Provide the (X, Y) coordinate of the cell's center where the given text is located.  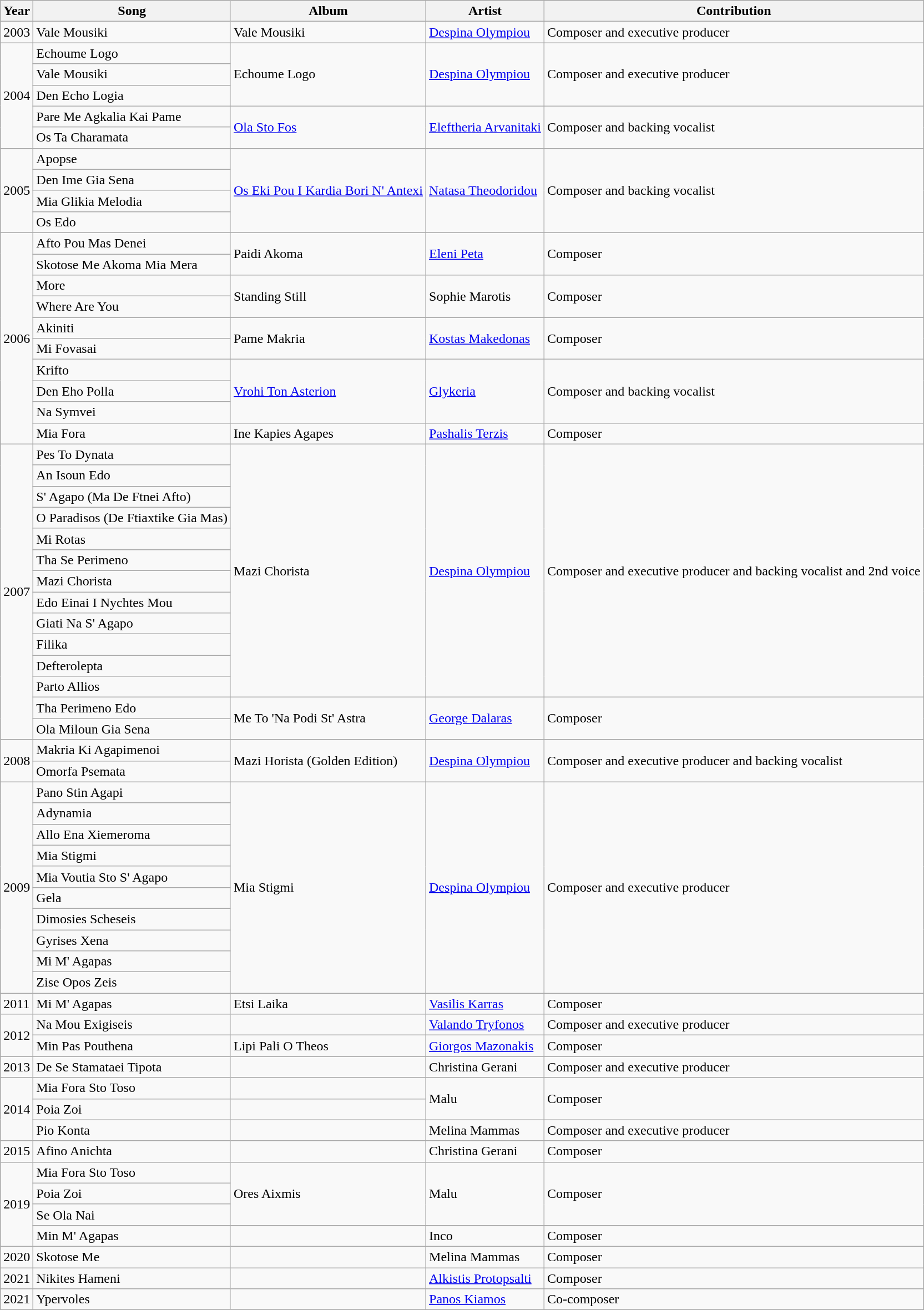
2019 (17, 1204)
Se Ola Nai (132, 1215)
Vrohi Ton Asterion (328, 391)
Ola Miloun Gia Sena (132, 729)
An Isoun Edo (132, 476)
Pio Konta (132, 1130)
Where Are You (132, 307)
Inco (485, 1236)
Skotose Me (132, 1257)
Zise Opos Zeis (132, 983)
Os Ta Charamata (132, 138)
Na Symvei (132, 412)
Composer and executive producer and backing vocalist and 2nd voice (734, 570)
2005 (17, 190)
Kostas Makedonas (485, 338)
Gela (132, 898)
Eleni Peta (485, 254)
Gyrises Xena (132, 940)
Parto Allios (132, 687)
Dimosies Scheseis (132, 919)
Composer and executive producer and backing vocalist (734, 761)
Os Edo (132, 222)
2009 (17, 888)
Omorfa Psemata (132, 771)
Mia Voutia Sto S' Agapo (132, 877)
Makria Ki Agapimenoi (132, 750)
Edo Einai I Nychtes Mou (132, 602)
Song (132, 11)
Apopse (132, 159)
Standing Still (328, 296)
Ores Aixmis (328, 1193)
Natasa Theodoridou (485, 190)
Afto Pou Mas Denei (132, 243)
Mi Rotas (132, 539)
Afino Anichta (132, 1151)
Sophie Marotis (485, 296)
Filika (132, 645)
Me To 'Na Podi St' Astra (328, 719)
Pano Stin Agapi (132, 792)
2003 (17, 32)
Lipi Pali O Theos (328, 1046)
Den Eho Polla (132, 391)
Contribution (734, 11)
Artist (485, 11)
Eleftheria Arvanitaki (485, 127)
Album (328, 11)
2020 (17, 1257)
Pame Makria (328, 338)
Skotose Me Akoma Mia Mera (132, 265)
Krifto (132, 370)
Nikites Hameni (132, 1278)
Mazi Horista (Golden Edition) (328, 761)
De Se Stamataei Tipota (132, 1067)
Mia Fora (132, 433)
2007 (17, 591)
Panos Kiamos (485, 1299)
Min M' Agapas (132, 1236)
2008 (17, 761)
2006 (17, 338)
Mia Glikia Melodia (132, 201)
George Dalaras (485, 719)
Year (17, 11)
More (132, 286)
Adynamia (132, 813)
Alkistis Protopsalti (485, 1278)
2004 (17, 95)
Allo Ena Xiemeroma (132, 834)
2012 (17, 1035)
2013 (17, 1067)
Ypervoles (132, 1299)
Tha Se Perimeno (132, 560)
Etsi Laika (328, 1004)
Den Echo Logia (132, 95)
Pes To Dynata (132, 454)
Os Eki Pou I Kardia Bori N' Antexi (328, 190)
S' Agapo (Ma De Ftnei Afto) (132, 497)
Glykeria (485, 391)
Tha Perimeno Edo (132, 708)
2014 (17, 1109)
Ola Sto Fos (328, 127)
Na Mou Exigiseis (132, 1025)
Paidi Akoma (328, 254)
Min Pas Pouthena (132, 1046)
Akiniti (132, 328)
Co-composer (734, 1299)
Defterolepta (132, 666)
Giati Na S' Agapo (132, 624)
Mi Fovasai (132, 349)
Pare Me Agkalia Kai Pame (132, 117)
Den Ime Gia Sena (132, 180)
2015 (17, 1151)
O Paradisos (De Ftiaxtike Gia Mas) (132, 518)
Giorgos Mazonakis (485, 1046)
2011 (17, 1004)
Pashalis Terzis (485, 433)
Vasilis Karras (485, 1004)
Ine Kapies Agapes (328, 433)
Valando Tryfonos (485, 1025)
